Scan for the cell matching the given text and deliver its [x, y] coordinate at center. 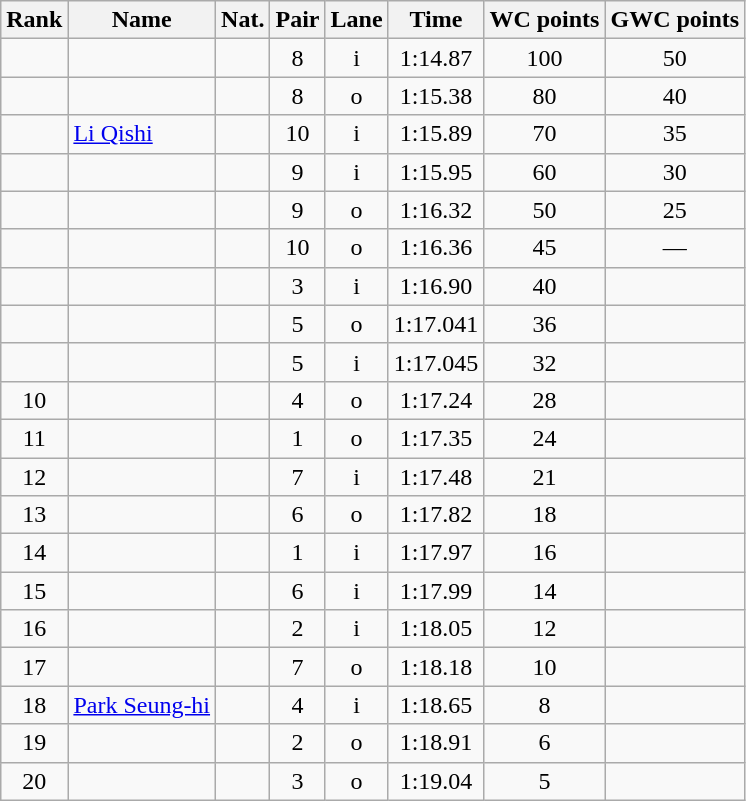
1:17.041 [436, 324]
15 [34, 591]
1:15.95 [436, 172]
17 [34, 667]
1:18.05 [436, 629]
25 [675, 210]
1:17.99 [436, 591]
1:18.65 [436, 705]
1:17.82 [436, 515]
Nat. [243, 20]
1:17.35 [436, 438]
32 [544, 362]
1:17.97 [436, 553]
21 [544, 477]
24 [544, 438]
Rank [34, 20]
45 [544, 248]
Time [436, 20]
36 [544, 324]
30 [675, 172]
1:18.91 [436, 743]
11 [34, 438]
Li Qishi [142, 134]
Name [142, 20]
1:18.18 [436, 667]
19 [34, 743]
60 [544, 172]
70 [544, 134]
Lane [356, 20]
35 [675, 134]
GWC points [675, 20]
1:15.89 [436, 134]
1:15.38 [436, 96]
1:17.48 [436, 477]
— [675, 248]
1:17.24 [436, 400]
Pair [298, 20]
100 [544, 58]
13 [34, 515]
20 [34, 781]
1:16.32 [436, 210]
1:14.87 [436, 58]
WC points [544, 20]
1:16.90 [436, 286]
1:19.04 [436, 781]
1:17.045 [436, 362]
80 [544, 96]
28 [544, 400]
1:16.36 [436, 248]
Park Seung-hi [142, 705]
